Provide the [X, Y] coordinate of the cell's center where the given text is located.  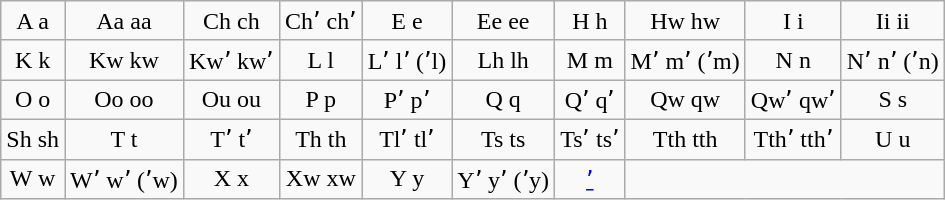
Y y [407, 179]
Pʼ pʼ [407, 100]
O o [33, 100]
Tth tth [685, 139]
Hw hw [685, 21]
T t [124, 139]
Oo oo [124, 100]
Tlʼ tlʼ [407, 139]
Tthʼ tthʼ [793, 139]
Ch ch [231, 21]
Lh lh [504, 60]
Tsʼ tsʼ [590, 139]
S s [892, 100]
H h [590, 21]
Chʼ chʼ [320, 21]
Nʼ nʼ (ʼn) [892, 60]
A a [33, 21]
Q q [504, 100]
ʼ [590, 179]
Ee ee [504, 21]
P p [320, 100]
L l [320, 60]
Xw xw [320, 179]
Wʼ wʼ (ʼw) [124, 179]
Kwʼ kwʼ [231, 60]
Kw kw [124, 60]
M m [590, 60]
Yʼ yʼ (ʼy) [504, 179]
E e [407, 21]
Tʼ tʼ [231, 139]
X x [231, 179]
U u [892, 139]
Qwʼ qwʼ [793, 100]
Mʼ mʼ (ʼm) [685, 60]
I i [793, 21]
Ou ou [231, 100]
N n [793, 60]
Qw qw [685, 100]
Qʼ qʼ [590, 100]
Ii ii [892, 21]
Ts ts [504, 139]
W w [33, 179]
K k [33, 60]
Aa aa [124, 21]
Th th [320, 139]
Lʼ lʼ (ʼl) [407, 60]
Sh sh [33, 139]
